For the text-containing cell, return its midpoint in [x, y] coordinate format. 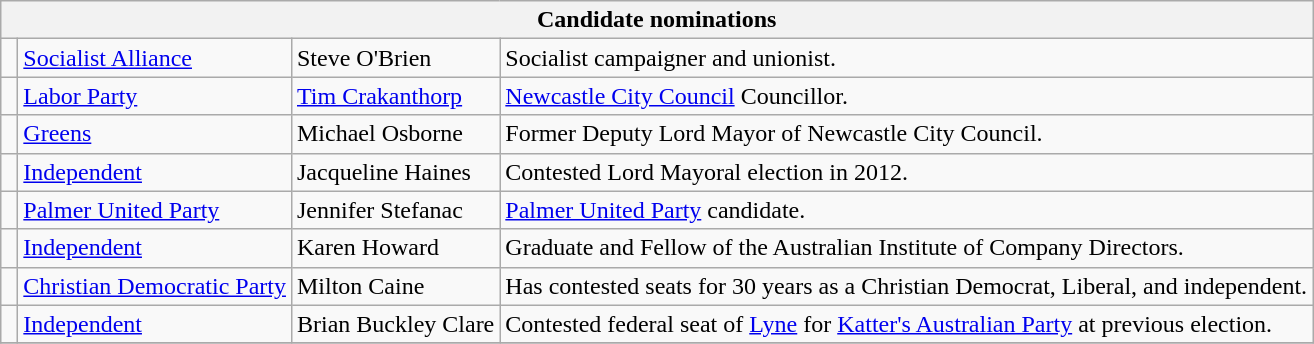
Newcastle City Council Councillor. [906, 96]
Former Deputy Lord Mayor of Newcastle City Council. [906, 134]
Palmer United Party candidate. [906, 210]
Jennifer Stefanac [395, 210]
Christian Democratic Party [155, 286]
Tim Crakanthorp [395, 96]
Socialist Alliance [155, 58]
Candidate nominations [657, 20]
Contested federal seat of Lyne for Katter's Australian Party at previous election. [906, 324]
Has contested seats for 30 years as a Christian Democrat, Liberal, and independent. [906, 286]
Milton Caine [395, 286]
Brian Buckley Clare [395, 324]
Steve O'Brien [395, 58]
Graduate and Fellow of the Australian Institute of Company Directors. [906, 248]
Labor Party [155, 96]
Jacqueline Haines [395, 172]
Socialist campaigner and unionist. [906, 58]
Greens [155, 134]
Palmer United Party [155, 210]
Michael Osborne [395, 134]
Karen Howard [395, 248]
Contested Lord Mayoral election in 2012. [906, 172]
